Capture the cell that displays the provided text and extract its [X, Y] central coordinate. 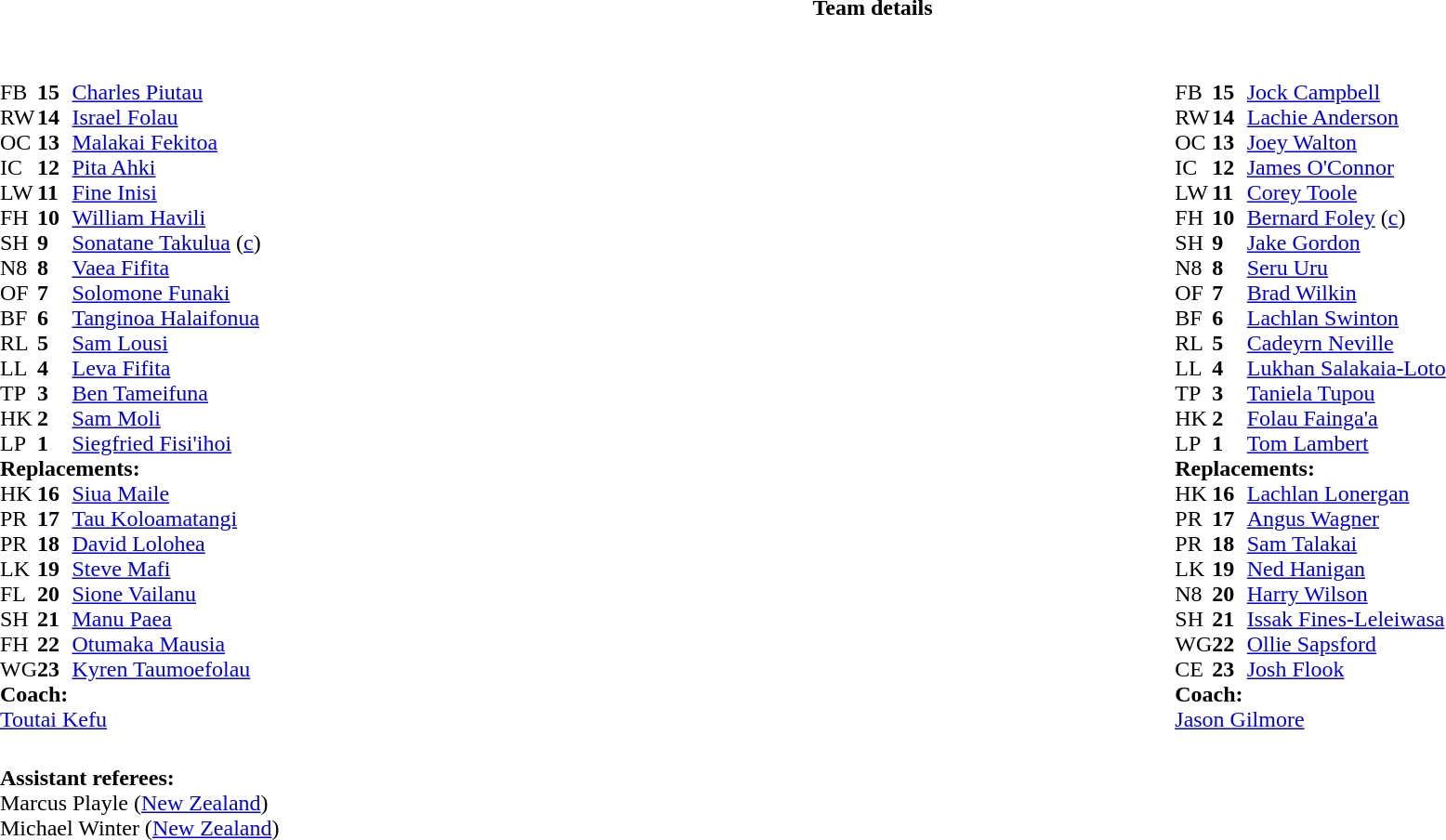
Ollie Sapsford [1347, 645]
Vaea Fifita [165, 268]
Corey Toole [1347, 193]
Manu Paea [165, 619]
FL [19, 595]
Kyren Taumoefolau [165, 669]
Jake Gordon [1347, 243]
David Lolohea [165, 545]
Cadeyrn Neville [1347, 344]
Leva Fifita [165, 368]
Siegfried Fisi'ihoi [165, 444]
Folau Fainga'a [1347, 418]
Siua Maile [165, 494]
Lachlan Swinton [1347, 318]
Otumaka Mausia [165, 645]
Sam Lousi [165, 344]
Sonatane Takulua (c) [165, 243]
Sam Moli [165, 418]
Jason Gilmore [1310, 719]
Seru Uru [1347, 268]
CE [1193, 669]
James O'Connor [1347, 167]
Solomone Funaki [165, 294]
Harry Wilson [1347, 595]
Tom Lambert [1347, 444]
Toutai Kefu [130, 719]
Charles Piutau [165, 93]
Steve Mafi [165, 569]
Joey Walton [1347, 143]
Ben Tameifuna [165, 394]
Sione Vailanu [165, 595]
Tau Koloamatangi [165, 518]
Lachie Anderson [1347, 117]
Pita Ahki [165, 167]
Jock Campbell [1347, 93]
Israel Folau [165, 117]
Josh Flook [1347, 669]
Bernard Foley (c) [1347, 217]
Fine Inisi [165, 193]
Tanginoa Halaifonua [165, 318]
Issak Fines-Leleiwasa [1347, 619]
Lukhan Salakaia-Loto [1347, 368]
Lachlan Lonergan [1347, 494]
William Havili [165, 217]
Ned Hanigan [1347, 569]
Sam Talakai [1347, 545]
Brad Wilkin [1347, 294]
Taniela Tupou [1347, 394]
Malakai Fekitoa [165, 143]
Angus Wagner [1347, 518]
